For the text-containing cell, return its midpoint in [X, Y] coordinate format. 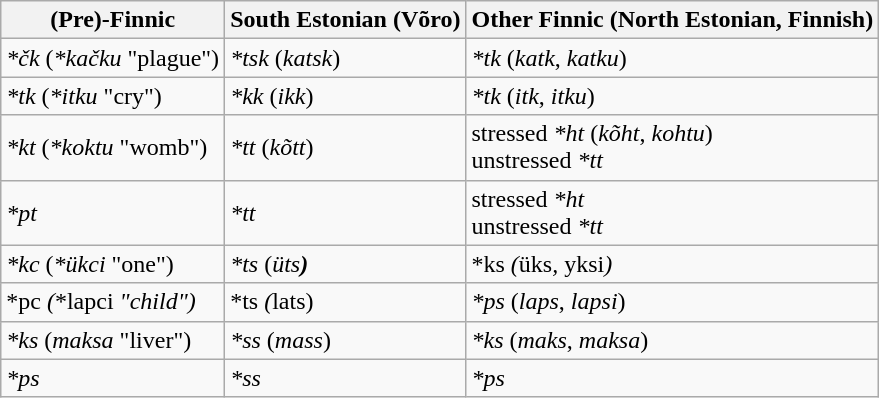
*pc (*lapci "child") [113, 302]
*ss (mass) [346, 340]
*kk (ikk) [346, 96]
*tk (katk, katku) [672, 58]
*tk (itk, itku) [672, 96]
*ts (lats) [346, 302]
*tt (kõtt) [346, 148]
*tsk (katsk) [346, 58]
*ts (üts) [346, 264]
stressed *ht (kõht, kohtu)unstressed *tt [672, 148]
*ks (maks, maksa) [672, 340]
*kt (*koktu "womb") [113, 148]
South Estonian (Võro) [346, 20]
*ks (üks, yksi) [672, 264]
*ps (laps, lapsi) [672, 302]
*pt [113, 212]
*kc (*ükci "one") [113, 264]
*tk (*itku "cry") [113, 96]
*čk (*kačku "plague") [113, 58]
*tt [346, 212]
(Pre)-Finnic [113, 20]
Other Finnic (North Estonian, Finnish) [672, 20]
*ks (maksa "liver") [113, 340]
*ss [346, 378]
stressed *htunstressed *tt [672, 212]
